Find where the given text appears and provide that cell's center as [x, y] coordinate. 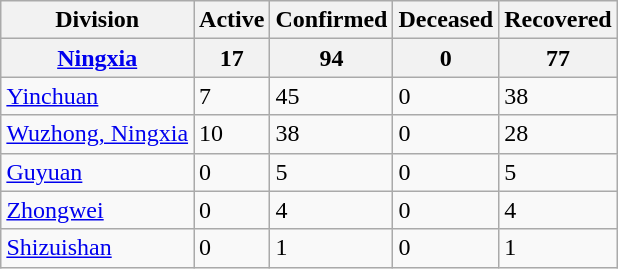
Recovered [558, 20]
Ningxia [98, 58]
Wuzhong, Ningxia [98, 134]
45 [332, 96]
17 [232, 58]
Deceased [446, 20]
7 [232, 96]
10 [232, 134]
Shizuishan [98, 248]
Confirmed [332, 20]
Yinchuan [98, 96]
Division [98, 20]
28 [558, 134]
Guyuan [98, 172]
Zhongwei [98, 210]
Active [232, 20]
77 [558, 58]
94 [332, 58]
